Find where the given text appears and provide that cell's center as (X, Y) coordinate. 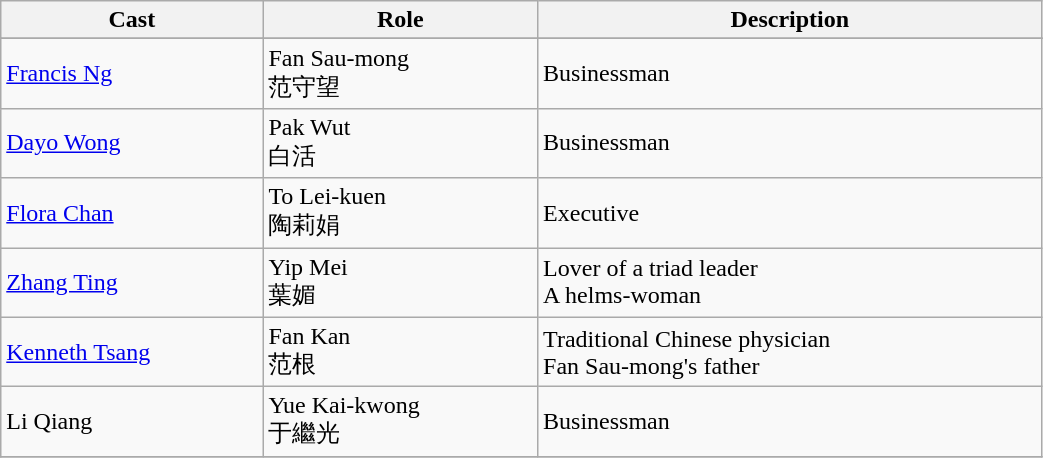
Kenneth Tsang (132, 352)
Executive (790, 213)
Yip Mei葉媚 (400, 283)
Role (400, 20)
Fan Sau-mong范守望 (400, 74)
Yue Kai-kwong于繼光 (400, 422)
Traditional Chinese physicianFan Sau-mong's father (790, 352)
Fan Kan范根 (400, 352)
Pak Wut白活 (400, 143)
Description (790, 20)
Zhang Ting (132, 283)
Li Qiang (132, 422)
Francis Ng (132, 74)
Lover of a triad leaderA helms-woman (790, 283)
Flora Chan (132, 213)
Dayo Wong (132, 143)
To Lei-kuen陶莉娟 (400, 213)
Cast (132, 20)
